Locate the cell with the specified text and output its (X, Y) center coordinate. 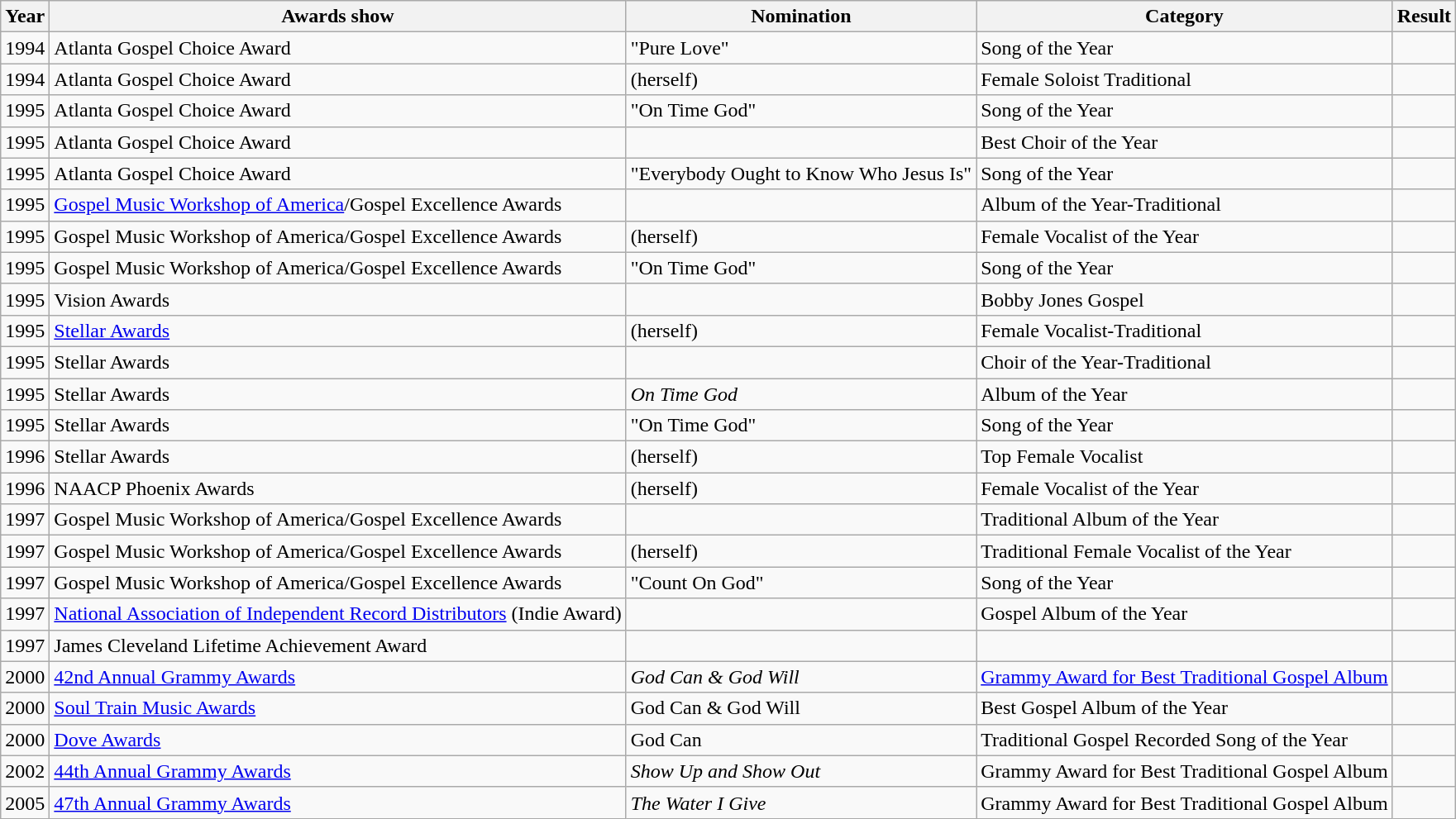
"Pure Love" (801, 48)
Best Choir of the Year (1185, 142)
42nd Annual Grammy Awards (337, 677)
Best Gospel Album of the Year (1185, 708)
44th Annual Grammy Awards (337, 771)
Nomination (801, 17)
2002 (25, 771)
Female Vocalist-Traditional (1185, 331)
Female Soloist Traditional (1185, 79)
Year (25, 17)
Awards show (337, 17)
Show Up and Show Out (801, 771)
Traditional Gospel Recorded Song of the Year (1185, 740)
Gospel Album of the Year (1185, 614)
"Everybody Ought to Know Who Jesus Is" (801, 174)
God Can (801, 740)
Choir of the Year-Traditional (1185, 362)
On Time God (801, 394)
Vision Awards (337, 299)
Bobby Jones Gospel (1185, 299)
Traditional Female Vocalist of the Year (1185, 551)
The Water I Give (801, 802)
47th Annual Grammy Awards (337, 802)
Soul Train Music Awards (337, 708)
Category (1185, 17)
Dove Awards (337, 740)
Traditional Album of the Year (1185, 520)
James Cleveland Lifetime Achievement Award (337, 645)
Album of the Year-Traditional (1185, 205)
"Count On God" (801, 583)
National Association of Independent Record Distributors (Indie Award) (337, 614)
NAACP Phoenix Awards (337, 488)
Result (1424, 17)
2005 (25, 802)
Top Female Vocalist (1185, 457)
Album of the Year (1185, 394)
